Find where the given text appears and provide that cell's center as [X, Y] coordinate. 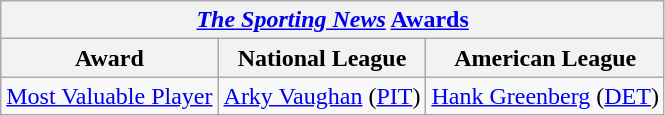
Most Valuable Player [110, 96]
National League [322, 58]
Hank Greenberg (DET) [546, 96]
Award [110, 58]
The Sporting News Awards [333, 20]
Arky Vaughan (PIT) [322, 96]
American League [546, 58]
